Scan for the cell matching the given text and deliver its (X, Y) coordinate at center. 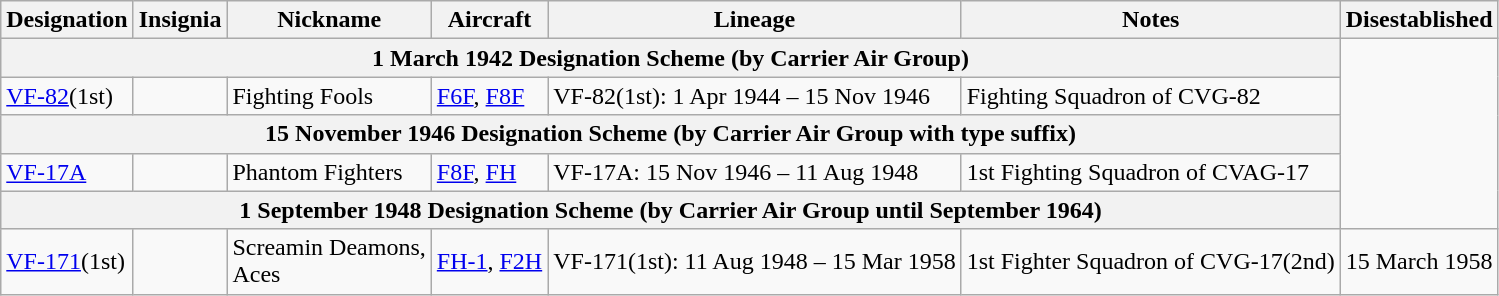
Fighting Fools (329, 96)
VF-17A: 15 Nov 1946 – 11 Aug 1948 (755, 172)
1 September 1948 Designation Scheme (by Carrier Air Group until September 1964) (671, 210)
F6F, F8F (489, 96)
1st Fighting Squadron of CVAG-17 (1150, 172)
Disestablished (1419, 20)
Aircraft (489, 20)
Fighting Squadron of CVG-82 (1150, 96)
Screamin Deamons,Aces (329, 262)
Designation (67, 20)
VF-82(1st) (67, 96)
VF-82(1st): 1 Apr 1944 – 15 Nov 1946 (755, 96)
Insignia (180, 20)
Lineage (755, 20)
Phantom Fighters (329, 172)
VF-171(1st) (67, 262)
1st Fighter Squadron of CVG-17(2nd) (1150, 262)
FH-1, F2H (489, 262)
15 November 1946 Designation Scheme (by Carrier Air Group with type suffix) (671, 134)
15 March 1958 (1419, 262)
VF-17A (67, 172)
F8F, FH (489, 172)
Notes (1150, 20)
1 March 1942 Designation Scheme (by Carrier Air Group) (671, 58)
Nickname (329, 20)
VF-171(1st): 11 Aug 1948 – 15 Mar 1958 (755, 262)
